Determine the (X, Y) coordinate at the center of the cell enclosing the given text.  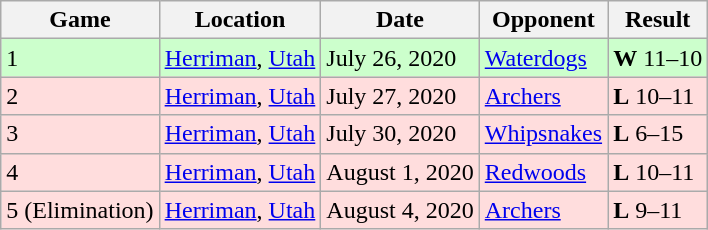
L 9–11 (658, 210)
L 6–15 (658, 134)
Location (240, 20)
Game (80, 20)
Waterdogs (543, 58)
Redwoods (543, 172)
Date (400, 20)
1 (80, 58)
5 (Elimination) (80, 210)
Result (658, 20)
W 11–10 (658, 58)
July 26, 2020 (400, 58)
Whipsnakes (543, 134)
4 (80, 172)
Opponent (543, 20)
July 27, 2020 (400, 96)
3 (80, 134)
August 1, 2020 (400, 172)
2 (80, 96)
July 30, 2020 (400, 134)
August 4, 2020 (400, 210)
